Scan for the cell matching the given text and deliver its (X, Y) coordinate at center. 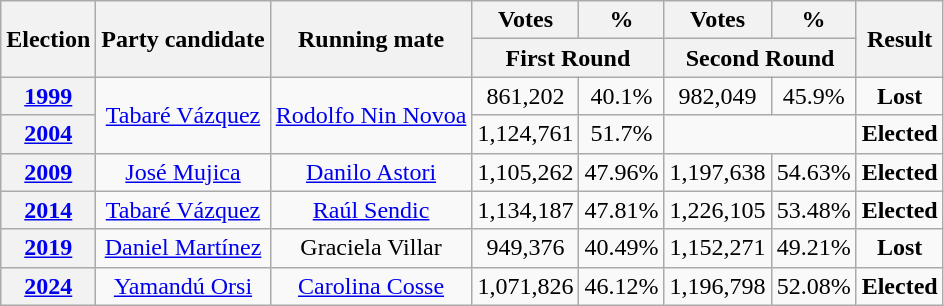
Rodolfo Nin Novoa (371, 115)
1,197,638 (718, 172)
Danilo Astori (371, 172)
1,196,798 (718, 286)
52.08% (814, 286)
First Round (568, 58)
1,152,271 (718, 248)
2014 (48, 210)
1,105,262 (526, 172)
1999 (48, 96)
Raúl Sendic (371, 210)
54.63% (814, 172)
40.49% (622, 248)
Running mate (371, 39)
2024 (48, 286)
1,226,105 (718, 210)
1,071,826 (526, 286)
2004 (48, 134)
2019 (48, 248)
Result (900, 39)
1,124,761 (526, 134)
982,049 (718, 96)
45.9% (814, 96)
53.48% (814, 210)
1,134,187 (526, 210)
José Mujica (183, 172)
Graciela Villar (371, 248)
47.81% (622, 210)
47.96% (622, 172)
Carolina Cosse (371, 286)
51.7% (622, 134)
861,202 (526, 96)
Election (48, 39)
949,376 (526, 248)
40.1% (622, 96)
46.12% (622, 286)
Party candidate (183, 39)
49.21% (814, 248)
2009 (48, 172)
Second Round (760, 58)
Yamandú Orsi (183, 286)
Daniel Martínez (183, 248)
